Search for the cell housing the specified text and yield its (X, Y) center coordinate. 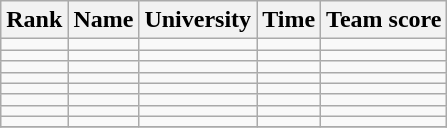
University (198, 20)
Time (289, 20)
Rank (34, 20)
Name (104, 20)
Team score (384, 20)
